Detect which cell encompasses the target text, then output its (X, Y) center coordinate. 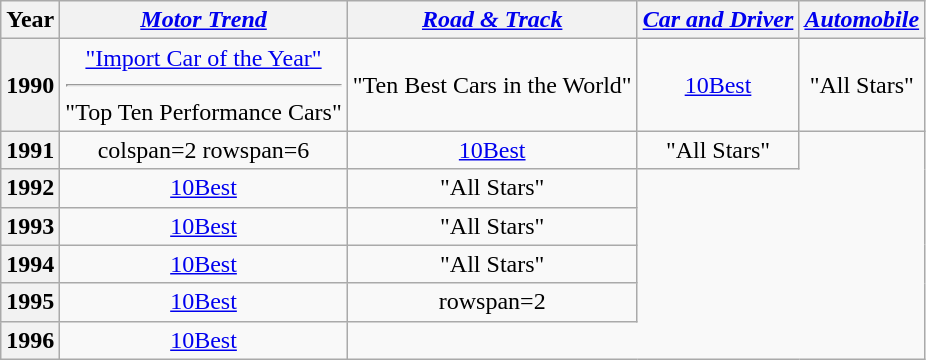
1994 (30, 264)
Year (30, 20)
"Ten Best Cars in the World" (492, 85)
Automobile (862, 20)
1990 (30, 85)
"Import Car of the Year""Top Ten Performance Cars" (204, 85)
Motor Trend (204, 20)
Road & Track (492, 20)
colspan=2 rowspan=6 (204, 150)
1996 (30, 340)
1992 (30, 188)
rowspan=2 (492, 302)
Car and Driver (718, 20)
1993 (30, 226)
1995 (30, 302)
1991 (30, 150)
